Pinpoint the cell where the given text exists, returning its (X, Y) midpoint coordinate. 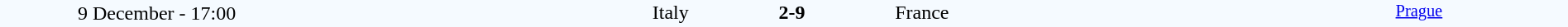
Italy (501, 12)
2-9 (791, 12)
9 December - 17:00 (157, 13)
France (1082, 12)
Prague (1419, 13)
